From the cell containing the given text, extract its center point as (X, Y) coordinate. 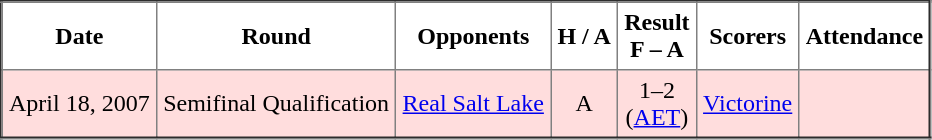
Date (80, 36)
Round (276, 36)
April 18, 2007 (80, 104)
A (584, 104)
Victorine (748, 104)
Attendance (865, 36)
ResultF – A (656, 36)
1–2 (AET) (656, 104)
Real Salt Lake (474, 104)
H / A (584, 36)
Scorers (748, 36)
Opponents (474, 36)
Semifinal Qualification (276, 104)
